Find where the given text appears and provide that cell's center as (x, y) coordinate. 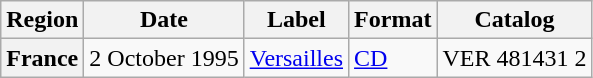
2 October 1995 (164, 58)
Date (164, 20)
Label (296, 20)
VER 481431 2 (514, 58)
Catalog (514, 20)
Format (393, 20)
France (42, 58)
CD (393, 58)
Versailles (296, 58)
Region (42, 20)
